Output the [X, Y] coordinate of the center of the cell containing the given text.  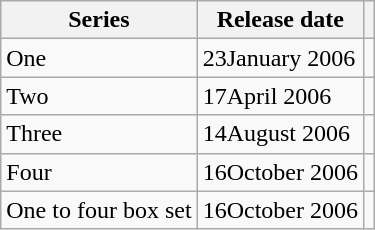
Four [99, 172]
23January 2006 [280, 58]
Two [99, 96]
One to four box set [99, 210]
17April 2006 [280, 96]
14August 2006 [280, 134]
Series [99, 20]
Three [99, 134]
One [99, 58]
Release date [280, 20]
